Provide the (x, y) coordinate of the cell's center where the given text is located.  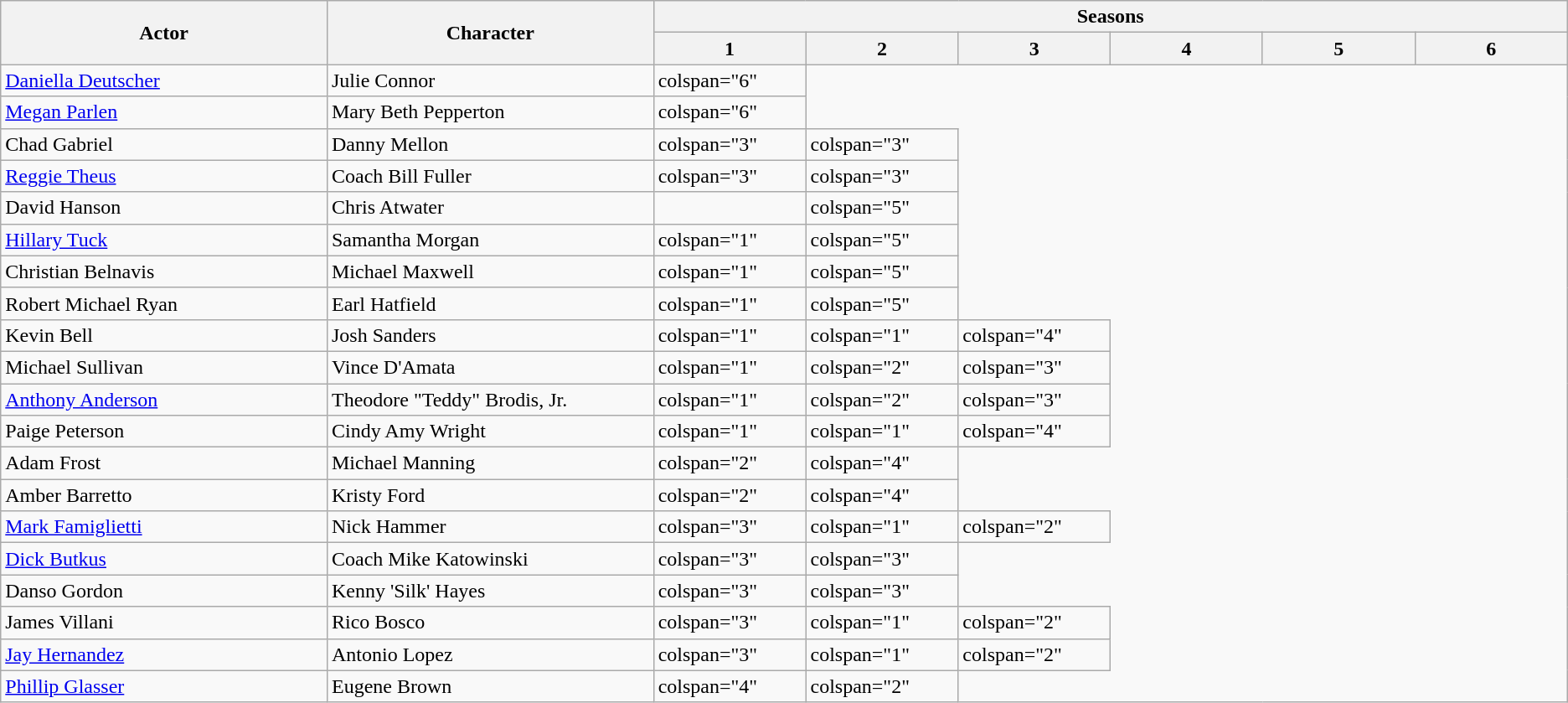
Christian Belnavis (164, 271)
5 (1338, 49)
Danso Gordon (164, 591)
Mary Beth Pepperton (490, 112)
Michael Manning (490, 463)
Josh Sanders (490, 335)
Nick Hammer (490, 527)
Rico Bosco (490, 623)
Vince D'Amata (490, 367)
Coach Mike Katowinski (490, 559)
Dick Butkus (164, 559)
Eugene Brown (490, 686)
Actor (164, 33)
Jay Hernandez (164, 654)
2 (882, 49)
Chad Gabriel (164, 144)
Danny Mellon (490, 144)
Kristy Ford (490, 495)
Kevin Bell (164, 335)
Paige Peterson (164, 432)
Daniella Deutscher (164, 80)
6 (1491, 49)
Seasons (1111, 17)
3 (1034, 49)
Earl Hatfield (490, 303)
Adam Frost (164, 463)
Kenny 'Silk' Hayes (490, 591)
1 (730, 49)
James Villani (164, 623)
Samantha Morgan (490, 240)
Theodore "Teddy" Brodis, Jr. (490, 400)
Antonio Lopez (490, 654)
David Hanson (164, 208)
Robert Michael Ryan (164, 303)
Character (490, 33)
Amber Barretto (164, 495)
Anthony Anderson (164, 400)
Hillary Tuck (164, 240)
Cindy Amy Wright (490, 432)
Julie Connor (490, 80)
4 (1187, 49)
Michael Sullivan (164, 367)
Phillip Glasser (164, 686)
Reggie Theus (164, 176)
Megan Parlen (164, 112)
Chris Atwater (490, 208)
Coach Bill Fuller (490, 176)
Mark Famiglietti (164, 527)
Michael Maxwell (490, 271)
